From the cell containing the given text, extract its center point as [x, y] coordinate. 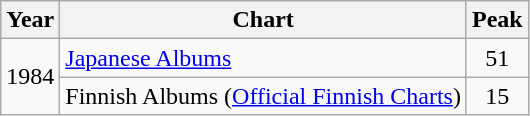
Year [30, 20]
Chart [264, 20]
Peak [497, 20]
15 [497, 96]
1984 [30, 77]
51 [497, 58]
Japanese Albums [264, 58]
Finnish Albums (Official Finnish Charts) [264, 96]
